Scan for the cell matching the given text and deliver its (x, y) coordinate at center. 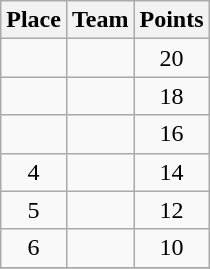
14 (172, 172)
Place (34, 20)
4 (34, 172)
16 (172, 134)
18 (172, 96)
6 (34, 248)
5 (34, 210)
12 (172, 210)
20 (172, 58)
Points (172, 20)
10 (172, 248)
Team (100, 20)
